Find where the given text appears and provide that cell's center as [X, Y] coordinate. 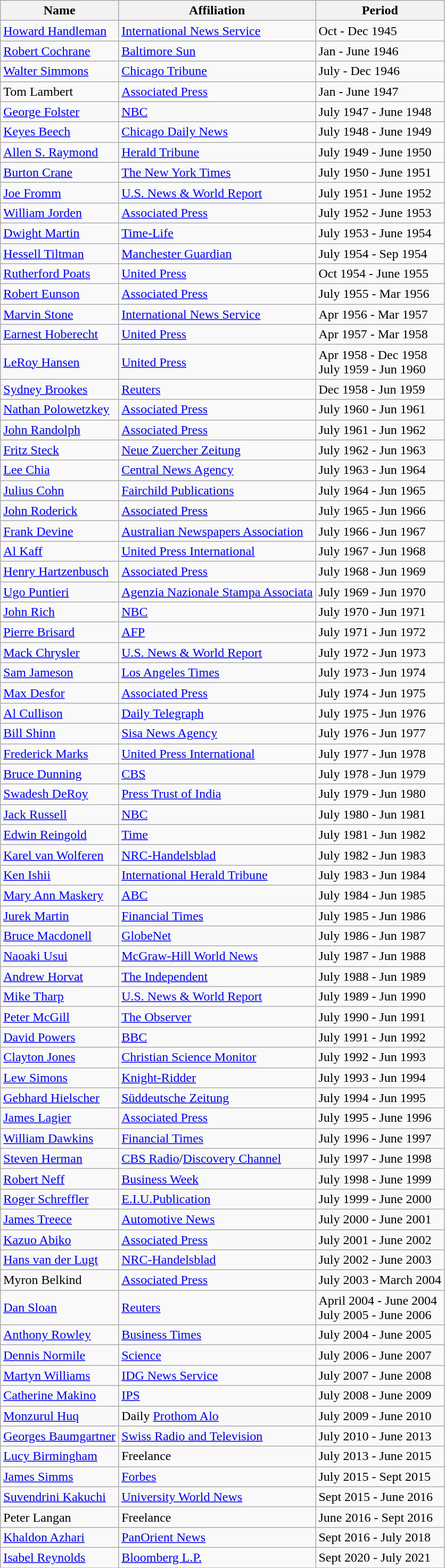
ABC [217, 895]
July 1961 - Jun 1962 [380, 430]
Max Desfor [60, 693]
July 2000 - June 2001 [380, 1219]
Marvin Stone [60, 314]
July 1991 - Jun 1992 [380, 1037]
July 1951 - June 1952 [380, 193]
Gebhard Hielscher [60, 1098]
Jurek Martin [60, 915]
Jan - June 1946 [380, 51]
IPS [217, 1396]
Chicago Tribune [217, 71]
July 2009 - June 2010 [380, 1416]
GlobeNet [217, 936]
Dec 1958 - Jun 1959 [380, 389]
Sept 2015 - June 2016 [380, 1497]
Andrew Horvat [60, 977]
July 1987 - Jun 1988 [380, 956]
Baltimore Sun [217, 51]
Mary Ann Maskery [60, 895]
July 1979 - Jun 1980 [380, 794]
July 1982 - Jun 1983 [380, 855]
Fairchild Publications [217, 490]
July 1964 - Jun 1965 [380, 490]
The Observer [217, 1017]
Dwight Martin [60, 233]
July 1971 - Jun 1972 [380, 632]
Press Trust of India [217, 794]
Sam Jameson [60, 673]
Ugo Puntieri [60, 592]
Dennis Normile [60, 1355]
July 1989 - Jun 1990 [380, 997]
July 1986 - Jun 1987 [380, 936]
Period [380, 11]
Swadesh DeRoy [60, 794]
July 1994 - Jun 1995 [380, 1098]
Australian Newspapers Association [217, 531]
Time-Life [217, 233]
July 1955 - Mar 1956 [380, 294]
James Simms [60, 1477]
Joe Fromm [60, 193]
CBS Radio/Discovery Channel [217, 1158]
Apr 1956 - Mar 1957 [380, 314]
Bloomberg L.P. [217, 1557]
E.I.U.Publication [217, 1199]
Knight-Ridder [217, 1078]
McGraw-Hill World News [217, 956]
July 1993 - Jun 1994 [380, 1078]
Steven Herman [60, 1158]
Manchester Guardian [217, 254]
Nathan Polowetzkey [60, 410]
Frederick Marks [60, 754]
Ken Ishii [60, 875]
July 1977 - Jun 1978 [380, 754]
Daily Prothom Alo [217, 1416]
Business Times [217, 1335]
Time [217, 835]
Robert Neff [60, 1179]
Monzurul Huq [60, 1416]
Pierre Brisard [60, 632]
Karel van Wolferen [60, 855]
July 1974 - Jun 1975 [380, 693]
July 1978 - Jun 1979 [380, 774]
July 2004 - June 2005 [380, 1335]
July 1996 - June 1997 [380, 1138]
July 1975 - Jun 1976 [380, 713]
Christian Science Monitor [217, 1057]
Hessell Tiltman [60, 254]
Keyes Beech [60, 132]
Anthony Rowley [60, 1335]
Henry Hartzenbusch [60, 571]
Agenzia Nazionale Stampa Associata [217, 592]
Name [60, 11]
April 2004 - June 2004July 2005 - June 2006 [380, 1307]
July 1992 - Jun 1993 [380, 1057]
July 1984 - Jun 1985 [380, 895]
July 1954 - Sep 1954 [380, 254]
July 2002 - June 2003 [380, 1260]
Al Cullison [60, 713]
Mike Tharp [60, 997]
July 1953 - June 1954 [380, 233]
July 1947 - June 1948 [380, 112]
Neue Zuercher Zeitung [217, 450]
Myron Belkind [60, 1280]
July 2001 - June 2002 [380, 1240]
Sydney Brookes [60, 389]
William Dawkins [60, 1138]
Süddeutsche Zeitung [217, 1098]
International Herald Tribune [217, 875]
June 2016 - Sept 2016 [380, 1517]
BBC [217, 1037]
Herald Tribune [217, 152]
July 1999 - June 2000 [380, 1199]
July 1973 - Jun 1974 [380, 673]
Tom Lambert [60, 91]
July 1997 - June 1998 [380, 1158]
July 1995 - June 1996 [380, 1118]
July 1965 - Jun 1966 [380, 511]
Rutherford Poats [60, 274]
July 2007 - June 2008 [380, 1375]
July 1962 - Jun 1963 [380, 450]
Georges Baumgartner [60, 1436]
IDG News Service [217, 1375]
James Lagier [60, 1118]
Allen S. Raymond [60, 152]
The Independent [217, 977]
Bill Shinn [60, 733]
LeRoy Hansen [60, 362]
July 1985 - Jun 1986 [380, 915]
CBS [217, 774]
University World News [217, 1497]
Frank Devine [60, 531]
Bruce Dunning [60, 774]
July 2006 - June 2007 [380, 1355]
July 2010 - June 2013 [380, 1436]
Isabel Reynolds [60, 1557]
Sept 2020 - July 2021 [380, 1557]
Affiliation [217, 11]
Robert Cochrane [60, 51]
Suvendrini Kakuchi [60, 1497]
July 2013 - June 2015 [380, 1456]
July 1990 - Jun 1991 [380, 1017]
Lew Simons [60, 1078]
Khaldon Azhari [60, 1537]
July 1952 - June 1953 [380, 213]
Daily Telegraph [217, 713]
Hans van der Lugt [60, 1260]
Catherine Makino [60, 1396]
Burton Crane [60, 172]
Al Kaff [60, 551]
Clayton Jones [60, 1057]
July 1981 - Jun 1982 [380, 835]
July 1960 - Jun 1961 [380, 410]
Walter Simmons [60, 71]
Science [217, 1355]
July 2015 - Sept 2015 [380, 1477]
James Treece [60, 1219]
Jack Russell [60, 814]
John Roderick [60, 511]
July 2008 - June 2009 [380, 1396]
John Rich [60, 612]
Sisa News Agency [217, 733]
July 1963 - Jun 1964 [380, 470]
Forbes [217, 1477]
George Folster [60, 112]
Kazuo Abiko [60, 1240]
July 1980 - Jun 1981 [380, 814]
Earnest Hoberecht [60, 335]
Swiss Radio and Television [217, 1436]
July 1983 - Jun 1984 [380, 875]
Peter McGill [60, 1017]
Martyn Williams [60, 1375]
Automotive News [217, 1219]
The New York Times [217, 172]
AFP [217, 632]
July 1948 - June 1949 [380, 132]
July 1972 - Jun 1973 [380, 653]
July 1967 - Jun 1968 [380, 551]
Lucy Birmingham [60, 1456]
Dan Sloan [60, 1307]
Apr 1958 - Dec 1958 July 1959 - Jun 1960 [380, 362]
July 1969 - Jun 1970 [380, 592]
July 1970 - Jun 1971 [380, 612]
Howard Handleman [60, 31]
July - Dec 1946 [380, 71]
July 1968 - Jun 1969 [380, 571]
Chicago Daily News [217, 132]
Lee Chia [60, 470]
Jan - June 1947 [380, 91]
July 2003 - March 2004 [380, 1280]
Los Angeles Times [217, 673]
Naoaki Usui [60, 956]
Oct - Dec 1945 [380, 31]
Peter Langan [60, 1517]
July 1976 - Jun 1977 [380, 733]
Roger Schreffler [60, 1199]
William Jorden [60, 213]
Business Week [217, 1179]
Julius Cohn [60, 490]
Fritz Steck [60, 450]
David Powers [60, 1037]
July 1950 - June 1951 [380, 172]
Edwin Reingold [60, 835]
Robert Eunson [60, 294]
Sept 2016 - July 2018 [380, 1537]
Bruce Macdonell [60, 936]
July 1988 - Jun 1989 [380, 977]
PanOrient News [217, 1537]
July 1998 - June 1999 [380, 1179]
Apr 1957 - Mar 1958 [380, 335]
July 1966 - Jun 1967 [380, 531]
July 1949 - June 1950 [380, 152]
Oct 1954 - June 1955 [380, 274]
Central News Agency [217, 470]
John Randolph [60, 430]
Mack Chrysler [60, 653]
